Provide the [x, y] coordinate of the cell's center where the given text is located.  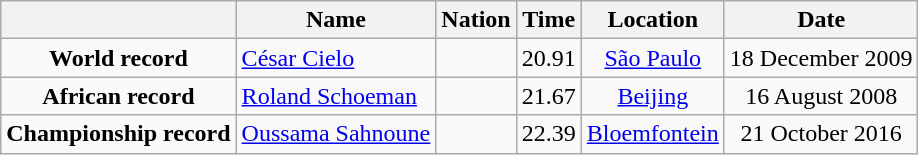
21 October 2016 [821, 134]
Date [821, 20]
Championship record [118, 134]
Time [548, 20]
Location [652, 20]
Nation [476, 20]
18 December 2009 [821, 58]
São Paulo [652, 58]
21.67 [548, 96]
22.39 [548, 134]
16 August 2008 [821, 96]
César Cielo [336, 58]
Roland Schoeman [336, 96]
20.91 [548, 58]
Oussama Sahnoune [336, 134]
World record [118, 58]
Bloemfontein [652, 134]
Name [336, 20]
Beijing [652, 96]
African record [118, 96]
